From the cell containing the given text, extract its center point as [x, y] coordinate. 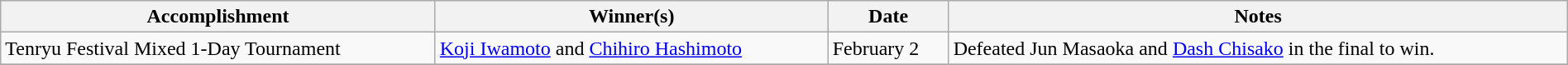
Defeated Jun Masaoka and Dash Chisako in the final to win. [1258, 48]
February 2 [888, 48]
Tenryu Festival Mixed 1-Day Tournament [218, 48]
Koji Iwamoto and Chihiro Hashimoto [632, 48]
Winner(s) [632, 17]
Accomplishment [218, 17]
Notes [1258, 17]
Date [888, 17]
